Determine the (x, y) coordinate at the center of the cell enclosing the given text.  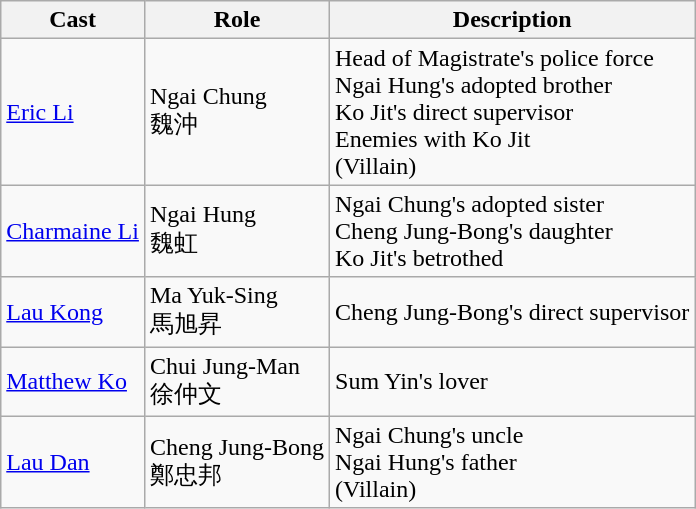
Lau Dan (73, 462)
Charmaine Li (73, 231)
Sum Yin's lover (512, 381)
Cast (73, 20)
Role (236, 20)
Head of Magistrate's police force Ngai Hung's adopted brother Ko Jit's direct supervisor Enemies with Ko Jit (Villain) (512, 112)
Ma Yuk-Sing 馬旭昇 (236, 312)
Cheng Jung-Bong's direct supervisor (512, 312)
Ngai Chung's adopted sister Cheng Jung-Bong's daughter Ko Jit's betrothed (512, 231)
Ngai Chung 魏沖 (236, 112)
Ngai Chung's uncleNgai Hung's father(Villain) (512, 462)
Eric Li (73, 112)
Ngai Hung 魏虹 (236, 231)
Cheng Jung-Bong 鄭忠邦 (236, 462)
Chui Jung-Man 徐仲文 (236, 381)
Lau Kong (73, 312)
Matthew Ko (73, 381)
Description (512, 20)
